Detect which cell encompasses the target text, then output its [X, Y] center coordinate. 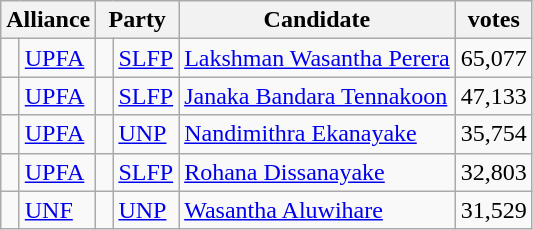
Candidate [318, 20]
Rohana Dissanayake [318, 172]
32,803 [494, 172]
47,133 [494, 96]
Wasantha Aluwihare [318, 210]
Alliance [48, 20]
Party [138, 20]
Lakshman Wasantha Perera [318, 58]
65,077 [494, 58]
Nandimithra Ekanayake [318, 134]
35,754 [494, 134]
31,529 [494, 210]
votes [494, 20]
Janaka Bandara Tennakoon [318, 96]
UNF [58, 210]
